Locate the cell with the specified text and output its [x, y] center coordinate. 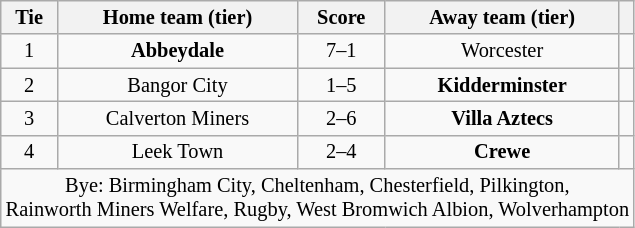
Away team (tier) [502, 17]
Kidderminster [502, 85]
Tie [30, 17]
2 [30, 85]
Abbeydale [177, 51]
Score [342, 17]
Calverton Miners [177, 118]
1–5 [342, 85]
Bangor City [177, 85]
Worcester [502, 51]
2–4 [342, 152]
Leek Town [177, 152]
Bye: Birmingham City, Cheltenham, Chesterfield, Pilkington,Rainworth Miners Welfare, Rugby, West Bromwich Albion, Wolverhampton [318, 198]
Home team (tier) [177, 17]
4 [30, 152]
Crewe [502, 152]
Villa Aztecs [502, 118]
2–6 [342, 118]
1 [30, 51]
3 [30, 118]
7–1 [342, 51]
